Output the (X, Y) coordinate of the center of the cell containing the given text.  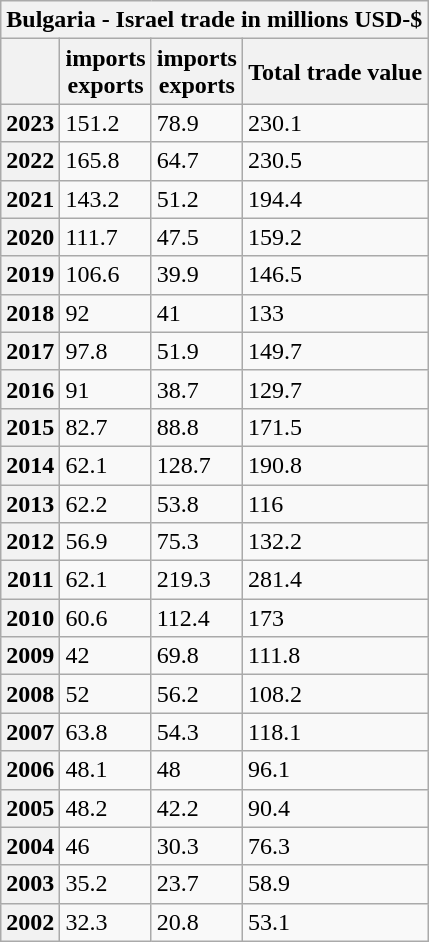
2022 (30, 161)
2020 (30, 237)
194.4 (334, 199)
143.2 (106, 199)
132.2 (334, 542)
112.4 (196, 618)
133 (334, 313)
118.1 (334, 732)
35.2 (106, 884)
48.1 (106, 770)
2021 (30, 199)
2004 (30, 846)
2005 (30, 808)
171.5 (334, 427)
2016 (30, 389)
92 (106, 313)
151.2 (106, 123)
56.2 (196, 694)
2015 (30, 427)
Total trade value (334, 72)
91 (106, 389)
30.3 (196, 846)
281.4 (334, 580)
48 (196, 770)
62.2 (106, 503)
2013 (30, 503)
42.2 (196, 808)
38.7 (196, 389)
51.9 (196, 351)
108.2 (334, 694)
56.9 (106, 542)
88.8 (196, 427)
41 (196, 313)
165.8 (106, 161)
111.7 (106, 237)
106.6 (106, 275)
Bulgaria - Israel trade in millions USD-$ (214, 20)
129.7 (334, 389)
149.7 (334, 351)
60.6 (106, 618)
20.8 (196, 922)
2019 (30, 275)
97.8 (106, 351)
128.7 (196, 465)
2007 (30, 732)
53.1 (334, 922)
46 (106, 846)
78.9 (196, 123)
2002 (30, 922)
2014 (30, 465)
32.3 (106, 922)
230.1 (334, 123)
2010 (30, 618)
47.5 (196, 237)
146.5 (334, 275)
96.1 (334, 770)
39.9 (196, 275)
48.2 (106, 808)
64.7 (196, 161)
69.8 (196, 656)
63.8 (106, 732)
173 (334, 618)
190.8 (334, 465)
90.4 (334, 808)
2006 (30, 770)
2011 (30, 580)
2009 (30, 656)
52 (106, 694)
54.3 (196, 732)
159.2 (334, 237)
219.3 (196, 580)
2017 (30, 351)
230.5 (334, 161)
82.7 (106, 427)
75.3 (196, 542)
42 (106, 656)
116 (334, 503)
2003 (30, 884)
51.2 (196, 199)
53.8 (196, 503)
23.7 (196, 884)
58.9 (334, 884)
2018 (30, 313)
2008 (30, 694)
2023 (30, 123)
2012 (30, 542)
76.3 (334, 846)
111.8 (334, 656)
